Provide the (X, Y) coordinate of the cell's center where the given text is located.  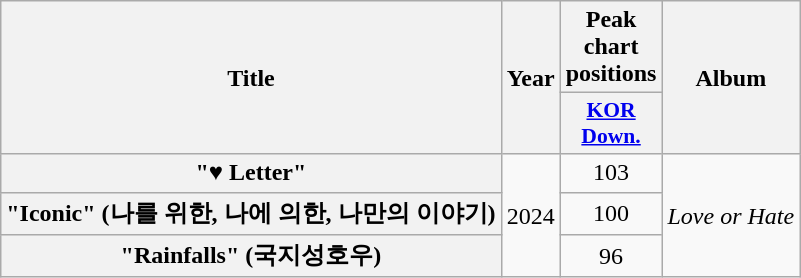
Title (251, 78)
Love or Hate (731, 216)
96 (611, 256)
Album (731, 78)
Peak chart positions (611, 47)
103 (611, 173)
100 (611, 214)
Year (530, 78)
KOR Down. (611, 124)
"Iconic" (나를 위한, 나에 의한, 나만의 이야기) (251, 214)
"Rainfalls" (국지성호우) (251, 256)
2024 (530, 216)
"♥ Letter" (251, 173)
